Find where the given text appears and provide that cell's center as [X, Y] coordinate. 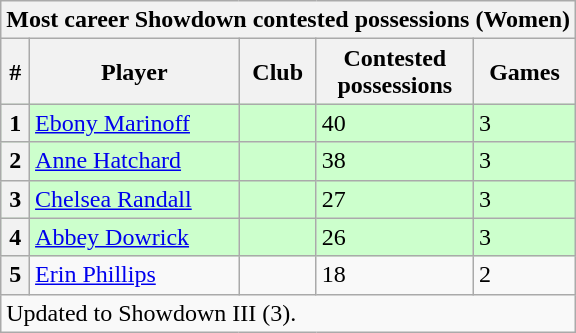
4 [16, 237]
40 [394, 123]
Ebony Marinoff [135, 123]
Erin Phillips [135, 275]
5 [16, 275]
Games [524, 72]
18 [394, 275]
Abbey Dowrick [135, 237]
26 [394, 237]
# [16, 72]
1 [16, 123]
27 [394, 199]
Anne Hatchard [135, 161]
Chelsea Randall [135, 199]
Club [278, 72]
Player [135, 72]
38 [394, 161]
Updated to Showdown III (3). [288, 313]
Most career Showdown contested possessions (Women) [288, 20]
Contestedpossessions [394, 72]
